Provide the (X, Y) coordinate of the cell's center where the given text is located.  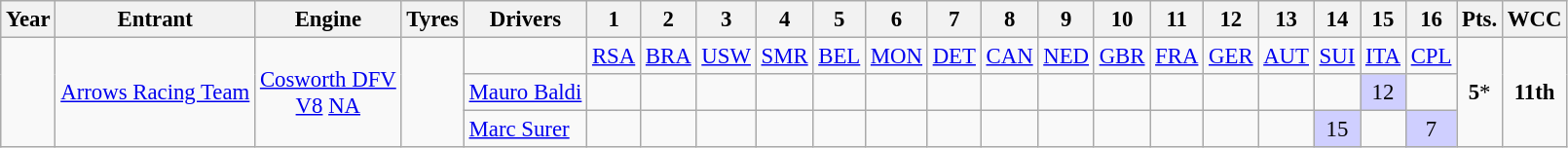
BRA (668, 56)
11 (1176, 19)
Entrant (156, 19)
5 (840, 19)
RSA (614, 56)
14 (1336, 19)
SUI (1336, 56)
3 (727, 19)
10 (1122, 19)
4 (785, 19)
1 (614, 19)
AUT (1286, 56)
Engine (328, 19)
GER (1231, 56)
CAN (1009, 56)
CPL (1431, 56)
9 (1065, 19)
6 (897, 19)
SMR (785, 56)
Mauro Baldi (525, 92)
16 (1431, 19)
Cosworth DFVV8 NA (328, 93)
Drivers (525, 19)
USW (727, 56)
Tyres (432, 19)
WCC (1534, 19)
5* (1480, 93)
FRA (1176, 56)
NED (1065, 56)
Marc Surer (525, 129)
ITA (1383, 56)
MON (897, 56)
DET (954, 56)
13 (1286, 19)
BEL (840, 56)
8 (1009, 19)
11th (1534, 93)
Arrows Racing Team (156, 93)
Year (28, 19)
Pts. (1480, 19)
GBR (1122, 56)
2 (668, 19)
